Provide the [x, y] coordinate of the cell's center where the given text is located.  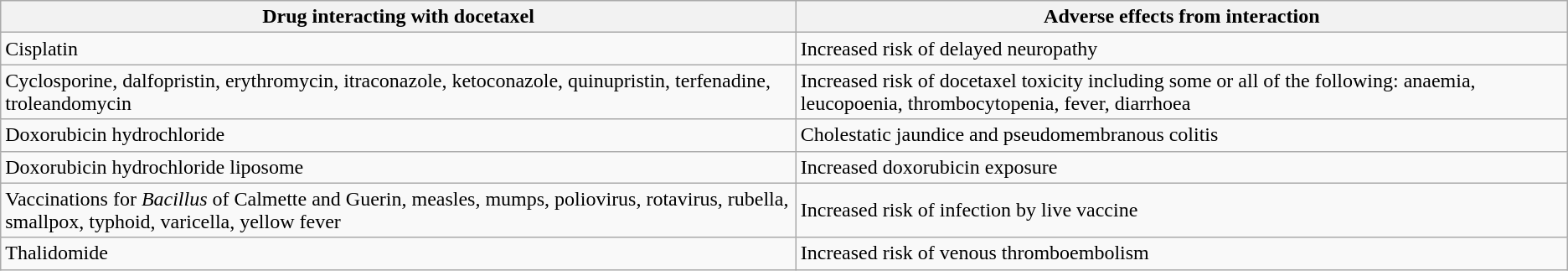
Cholestatic jaundice and pseudomembranous colitis [1181, 135]
Increased risk of delayed neuropathy [1181, 49]
Increased doxorubicin exposure [1181, 167]
Increased risk of venous thromboembolism [1181, 253]
Adverse effects from interaction [1181, 17]
Cisplatin [399, 49]
Increased risk of infection by live vaccine [1181, 210]
Vaccinations for Bacillus of Calmette and Guerin, measles, mumps, poliovirus, rotavirus, rubella, smallpox, typhoid, varicella, yellow fever [399, 210]
Doxorubicin hydrochloride liposome [399, 167]
Doxorubicin hydrochloride [399, 135]
Drug interacting with docetaxel [399, 17]
Cyclosporine, dalfopristin, erythromycin, itraconazole, ketoconazole, quinupristin, terfenadine, troleandomycin [399, 92]
Thalidomide [399, 253]
Increased risk of docetaxel toxicity including some or all of the following: anaemia, leucopoenia, thrombocytopenia, fever, diarrhoea [1181, 92]
